Identify which cell holds the provided text, then report its [X, Y] central coordinate. 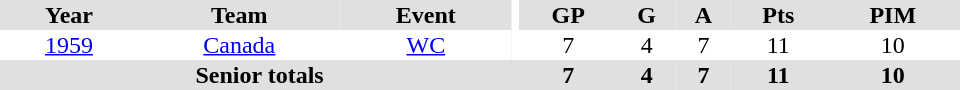
Event [426, 15]
Team [240, 15]
G [646, 15]
Pts [778, 15]
1959 [69, 45]
Canada [240, 45]
Senior totals [260, 75]
A [704, 15]
Year [69, 15]
GP [568, 15]
PIM [893, 15]
WC [426, 45]
